Determine the (X, Y) coordinate at the center of the cell enclosing the given text.  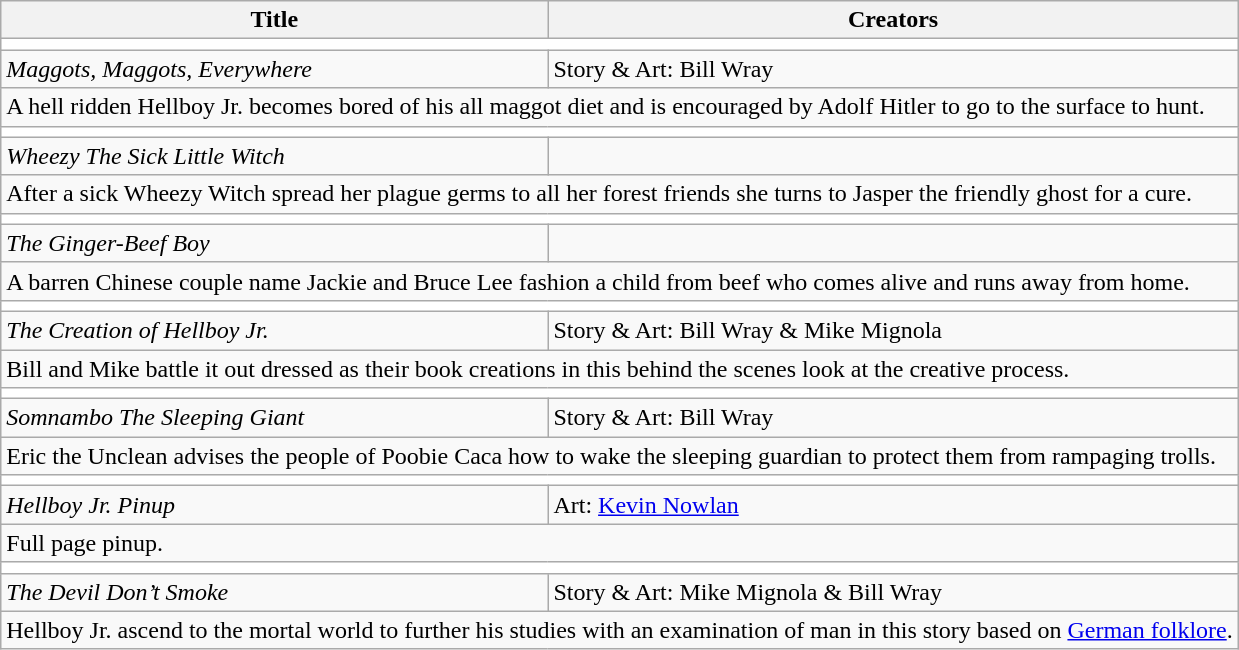
Eric the Unclean advises the people of Poobie Caca how to wake the sleeping guardian to protect them from rampaging trolls. (620, 456)
A hell ridden Hellboy Jr. becomes bored of his all maggot diet and is encouraged by Adolf Hitler to go to the surface to hunt. (620, 107)
Full page pinup. (620, 543)
Somnambo The Sleeping Giant (274, 418)
After a sick Wheezy Witch spread her plague germs to all her forest friends she turns to Jasper the friendly ghost for a cure. (620, 194)
Art: Kevin Nowlan (893, 505)
The Ginger-Beef Boy (274, 243)
Story & Art: Mike Mignola & Bill Wray (893, 592)
A barren Chinese couple name Jackie and Bruce Lee fashion a child from beef who comes alive and runs away from home. (620, 281)
The Devil Don’t Smoke (274, 592)
Maggots, Maggots, Everywhere (274, 69)
Hellboy Jr. Pinup (274, 505)
Creators (893, 20)
The Creation of Hellboy Jr. (274, 330)
Story & Art: Bill Wray & Mike Mignola (893, 330)
Bill and Mike battle it out dressed as their book creations in this behind the scenes look at the creative process. (620, 369)
Hellboy Jr. ascend to the mortal world to further his studies with an examination of man in this story based on German folklore. (620, 630)
Title (274, 20)
Wheezy The Sick Little Witch (274, 156)
